Extract the [X, Y] coordinate from the center of the cell holding the provided text.  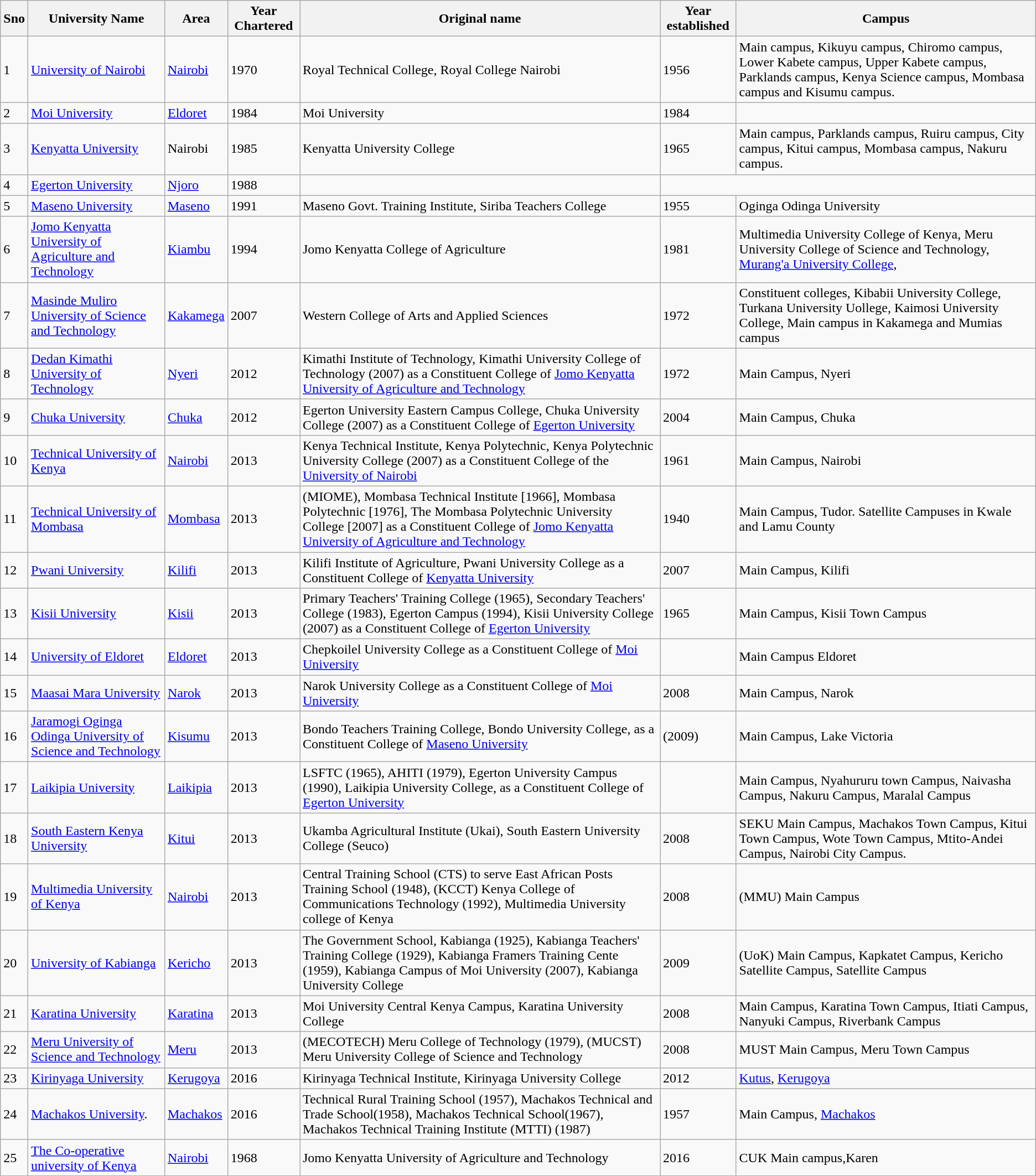
Kirinyaga Technical Institute, Kirinyaga University College [480, 1078]
18 [14, 838]
Ukamba Agricultural Institute (Ukai), South Eastern University College (Seuco) [480, 838]
South Eastern Kenya University [96, 838]
Oginga Odinga University [885, 206]
Main Campus, Kilifi [885, 570]
(MMU) Main Campus [885, 897]
Narok University College as a Constituent College of Moi University [480, 693]
Western College of Arts and Applied Sciences [480, 315]
1985 [263, 149]
Multimedia University College of Kenya, Meru University College of Science and Technology, Murang'a University College, [885, 249]
1991 [263, 206]
1956 [698, 70]
Kilifi [196, 570]
1970 [263, 70]
Chepkoilel University College as a Constituent College of Moi University [480, 657]
Maseno Govt. Training Institute, Siriba Teachers College [480, 206]
Masinde Muliro University of Science and Technology [96, 315]
Kitui [196, 838]
25 [14, 1158]
1955 [698, 206]
(MECOTECH) Meru College of Technology (1979), (MUCST) Meru University College of Science and Technology [480, 1049]
Main Campus, Nyeri [885, 374]
Sno [14, 19]
Year established [698, 19]
Karatina University [96, 1014]
University Name [96, 19]
10 [14, 460]
Jaramogi Oginga Odinga University of Science and Technology [96, 737]
Constituent colleges, Kibabii University College, Turkana University Uollege, Kaimosi University College, Main campus in Kakamega and Mumias campus [885, 315]
Chuka University [96, 417]
19 [14, 897]
Nyeri [196, 374]
Kiambu [196, 249]
Maseno [196, 206]
Main Campus, Tudor. Satellite Campuses in Kwale and Lamu County [885, 519]
Main Campus, Lake Victoria [885, 737]
Laikipia University [96, 788]
Meru University of Science and Technology [96, 1049]
Main Campus, Nairobi [885, 460]
Narok [196, 693]
(UoK) Main Campus, Kapkatet Campus, Kericho Satellite Campus, Satellite Campus [885, 963]
2009 [698, 963]
Egerton University Eastern Campus College, Chuka University College (2007) as a Constituent College of Egerton University [480, 417]
20 [14, 963]
Karatina [196, 1014]
(2009) [698, 737]
MUST Main Campus, Meru Town Campus [885, 1049]
Maasai Mara University [96, 693]
Main campus, Parklands campus, Ruiru campus, City campus, Kitui campus, Mombasa campus, Nakuru campus. [885, 149]
Kenyatta University College [480, 149]
Chuka [196, 417]
12 [14, 570]
7 [14, 315]
Egerton University [96, 185]
Kenyatta University [96, 149]
Njoro [196, 185]
22 [14, 1049]
CUK Main campus,Karen [885, 1158]
Kerugoya [196, 1078]
Main Campus Eldoret [885, 657]
15 [14, 693]
Meru [196, 1049]
4 [14, 185]
Machakos University. [96, 1114]
University of Nairobi [96, 70]
2 [14, 113]
9 [14, 417]
Machakos [196, 1114]
1961 [698, 460]
Kakamega [196, 315]
1 [14, 70]
Main Campus, Machakos [885, 1114]
Dedan Kimathi University of Technology [96, 374]
Bondo Teachers Training College, Bondo University College, as a Constituent College of Maseno University [480, 737]
Kilifi Institute of Agriculture, Pwani University College as a Constituent College of Kenyatta University [480, 570]
Main Campus, Kisii Town Campus [885, 614]
8 [14, 374]
Original name [480, 19]
Technical University of Mombasa [96, 519]
Kutus, Kerugoya [885, 1078]
Kisii University [96, 614]
24 [14, 1114]
6 [14, 249]
Kisii [196, 614]
Year Chartered [263, 19]
1940 [698, 519]
Kenya Technical Institute, Kenya Polytechnic, Kenya Polytechnic University College (2007) as a Constituent College of the University of Nairobi [480, 460]
2004 [698, 417]
13 [14, 614]
1994 [263, 249]
Main Campus, Narok [885, 693]
Technical University of Kenya [96, 460]
17 [14, 788]
5 [14, 206]
Kisumu [196, 737]
University of Eldoret [96, 657]
21 [14, 1014]
14 [14, 657]
Campus [885, 19]
Area [196, 19]
The Co-operative university of Kenya [96, 1158]
23 [14, 1078]
Multimedia University of Kenya [96, 897]
Kericho [196, 963]
Mombasa [196, 519]
Royal Technical College, Royal College Nairobi [480, 70]
Main Campus, Nyahururu town Campus, Naivasha Campus, Nakuru Campus, Maralal Campus [885, 788]
Jomo Kenyatta College of Agriculture [480, 249]
1988 [263, 185]
16 [14, 737]
Laikipia [196, 788]
Moi University Central Kenya Campus, Karatina University College [480, 1014]
1981 [698, 249]
LSFTC (1965), AHITI (1979), Egerton University Campus (1990), Laikipia University College, as a Constituent College of Egerton University [480, 788]
Main Campus, Karatina Town Campus, Itiati Campus, Nanyuki Campus, Riverbank Campus [885, 1014]
Pwani University [96, 570]
Kirinyaga University [96, 1078]
SEKU Main Campus, Machakos Town Campus, Kitui Town Campus, Wote Town Campus, Mtito-Andei Campus, Nairobi City Campus. [885, 838]
11 [14, 519]
Main Campus, Chuka [885, 417]
University of Kabianga [96, 963]
Maseno University [96, 206]
3 [14, 149]
1957 [698, 1114]
1968 [263, 1158]
